Identify which cell holds the provided text, then report its [x, y] central coordinate. 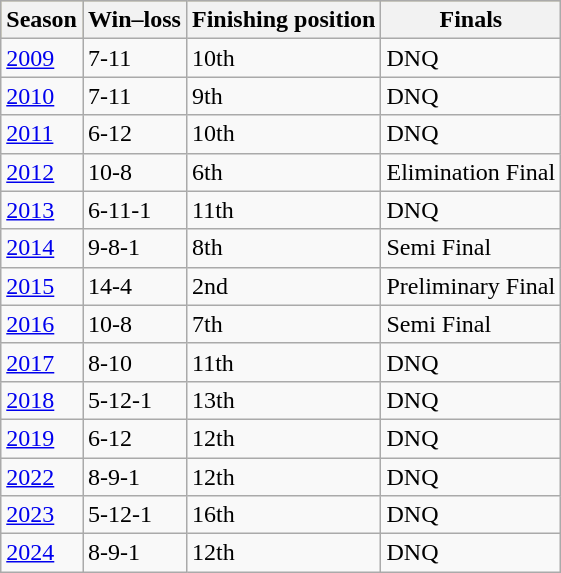
6th [283, 172]
13th [283, 400]
Finals [471, 20]
Season [42, 20]
6-11-1 [134, 210]
2019 [42, 438]
Elimination Final [471, 172]
2015 [42, 286]
2018 [42, 400]
2023 [42, 515]
2nd [283, 286]
2009 [42, 58]
Win–loss [134, 20]
2017 [42, 362]
9th [283, 96]
9-8-1 [134, 248]
Preliminary Final [471, 286]
2011 [42, 134]
8-10 [134, 362]
2014 [42, 248]
2022 [42, 477]
2013 [42, 210]
14-4 [134, 286]
2012 [42, 172]
2024 [42, 553]
2016 [42, 324]
8th [283, 248]
2010 [42, 96]
16th [283, 515]
Finishing position [283, 20]
7th [283, 324]
